Return the (X, Y) coordinate for the center point of the cell that contains the specified text.  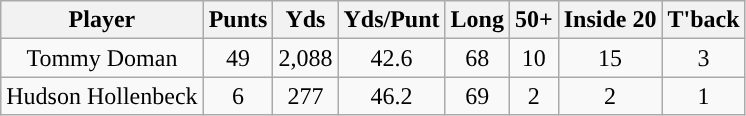
T'back (704, 20)
15 (610, 58)
Hudson Hollenbeck (102, 96)
10 (534, 58)
277 (306, 96)
1 (704, 96)
50+ (534, 20)
3 (704, 58)
69 (477, 96)
42.6 (392, 58)
Player (102, 20)
Inside 20 (610, 20)
Yds/Punt (392, 20)
Punts (238, 20)
2,088 (306, 58)
Yds (306, 20)
Long (477, 20)
46.2 (392, 96)
49 (238, 58)
Tommy Doman (102, 58)
6 (238, 96)
68 (477, 58)
